Capture the cell that displays the provided text and extract its [X, Y] central coordinate. 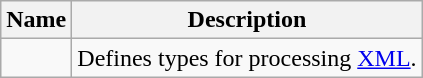
Description [247, 20]
Defines types for processing XML. [247, 58]
Name [36, 20]
